For the text-containing cell, return its midpoint in (X, Y) coordinate format. 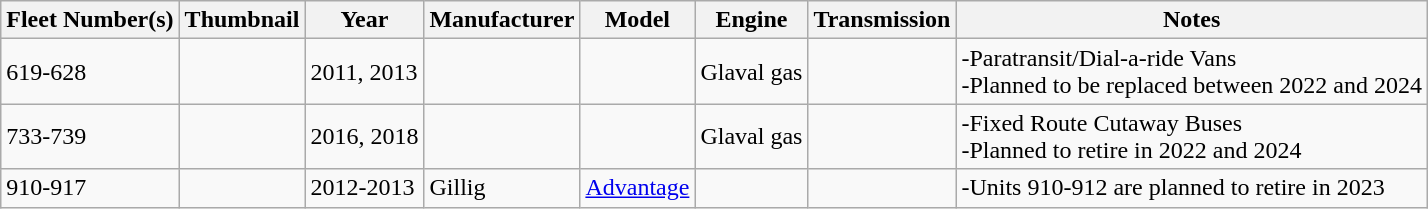
Advantage (638, 188)
733-739 (90, 136)
Fleet Number(s) (90, 20)
Engine (752, 20)
Gillig (502, 188)
910-917 (90, 188)
2016, 2018 (364, 136)
-Paratransit/Dial-a-ride Vans-Planned to be replaced between 2022 and 2024 (1192, 72)
Manufacturer (502, 20)
Transmission (882, 20)
619-628 (90, 72)
Notes (1192, 20)
-Fixed Route Cutaway Buses-Planned to retire in 2022 and 2024 (1192, 136)
-Units 910-912 are planned to retire in 2023 (1192, 188)
2011, 2013 (364, 72)
2012-2013 (364, 188)
Thumbnail (242, 20)
Model (638, 20)
Year (364, 20)
